Find where the given text appears and provide that cell's center as (X, Y) coordinate. 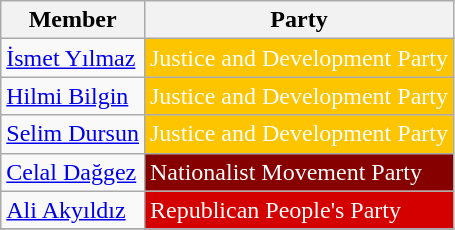
Selim Dursun (73, 134)
Member (73, 20)
Nationalist Movement Party (298, 172)
Celal Dağgez (73, 172)
İsmet Yılmaz (73, 58)
Party (298, 20)
Hilmi Bilgin (73, 96)
Ali Akyıldız (73, 210)
Republican People's Party (298, 210)
